Determine the [X, Y] coordinate at the center of the cell enclosing the given text.  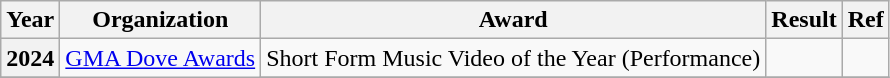
Organization [160, 20]
Ref [866, 20]
GMA Dove Awards [160, 58]
Year [30, 20]
Short Form Music Video of the Year (Performance) [514, 58]
Result [804, 20]
Award [514, 20]
2024 [30, 58]
